Return (x, y) of the center of cell containing provided text 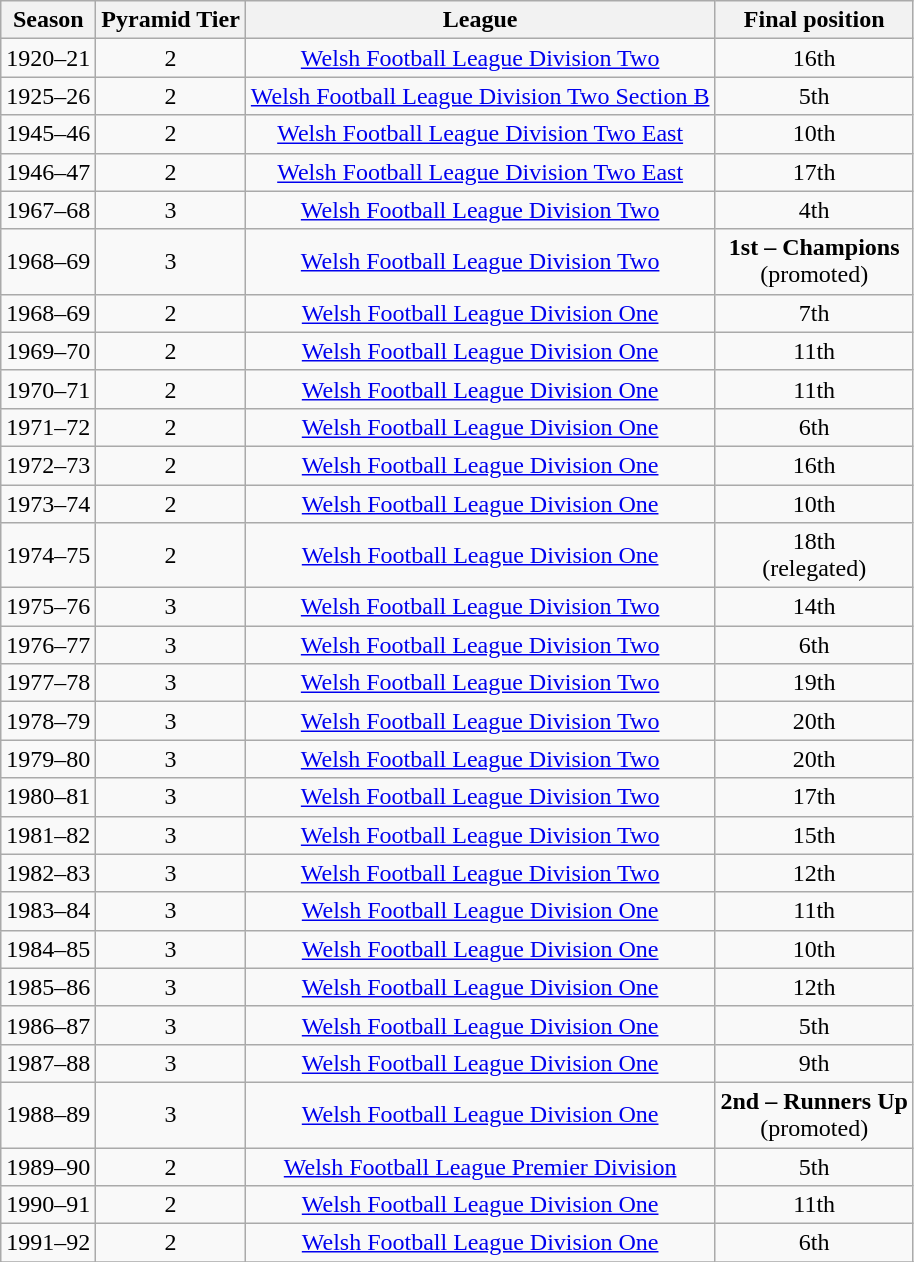
19th (814, 683)
1973–74 (48, 503)
1967–68 (48, 210)
1991–92 (48, 1243)
Welsh Football League Division Two Section B (480, 96)
1977–78 (48, 683)
15th (814, 835)
1976–77 (48, 645)
1975–76 (48, 607)
1982–83 (48, 873)
1925–26 (48, 96)
Final position (814, 20)
1985–86 (48, 987)
1920–21 (48, 58)
1987–88 (48, 1063)
1969–70 (48, 351)
4th (814, 210)
1980–81 (48, 797)
Welsh Football League Premier Division (480, 1167)
1978–79 (48, 721)
Pyramid Tier (171, 20)
1988–89 (48, 1114)
Season (48, 20)
1974–75 (48, 556)
1989–90 (48, 1167)
7th (814, 313)
1986–87 (48, 1025)
2nd – Runners Up(promoted) (814, 1114)
League (480, 20)
1983–84 (48, 911)
1946–47 (48, 172)
1945–46 (48, 134)
14th (814, 607)
1981–82 (48, 835)
1972–73 (48, 465)
1979–80 (48, 759)
1971–72 (48, 427)
9th (814, 1063)
1970–71 (48, 389)
18th(relegated) (814, 556)
1990–91 (48, 1205)
1984–85 (48, 949)
1st – Champions(promoted) (814, 262)
